Find where the given text appears and provide that cell's center as (x, y) coordinate. 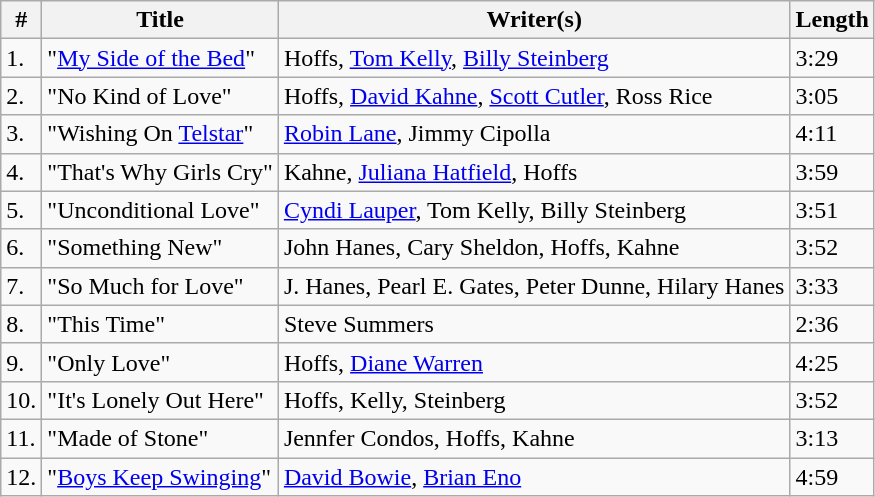
"No Kind of Love" (160, 96)
5. (22, 210)
2. (22, 96)
3:51 (832, 210)
# (22, 20)
4:25 (832, 362)
12. (22, 477)
"Something New" (160, 248)
3:59 (832, 172)
John Hanes, Cary Sheldon, Hoffs, Kahne (534, 248)
Writer(s) (534, 20)
10. (22, 400)
3:33 (832, 286)
"It's Lonely Out Here" (160, 400)
Hoffs, Tom Kelly, Billy Steinberg (534, 58)
4:59 (832, 477)
1. (22, 58)
Kahne, Juliana Hatfield, Hoffs (534, 172)
"Made of Stone" (160, 438)
"My Side of the Bed" (160, 58)
Hoffs, David Kahne, Scott Cutler, Ross Rice (534, 96)
6. (22, 248)
3:05 (832, 96)
"Wishing On Telstar" (160, 134)
Jennfer Condos, Hoffs, Kahne (534, 438)
11. (22, 438)
4:11 (832, 134)
Hoffs, Kelly, Steinberg (534, 400)
J. Hanes, Pearl E. Gates, Peter Dunne, Hilary Hanes (534, 286)
"So Much for Love" (160, 286)
"This Time" (160, 324)
Steve Summers (534, 324)
3. (22, 134)
David Bowie, Brian Eno (534, 477)
3:13 (832, 438)
8. (22, 324)
2:36 (832, 324)
Title (160, 20)
3:29 (832, 58)
"Only Love" (160, 362)
Length (832, 20)
Robin Lane, Jimmy Cipolla (534, 134)
Hoffs, Diane Warren (534, 362)
9. (22, 362)
Cyndi Lauper, Tom Kelly, Billy Steinberg (534, 210)
4. (22, 172)
7. (22, 286)
"Boys Keep Swinging" (160, 477)
"Unconditional Love" (160, 210)
"That's Why Girls Cry" (160, 172)
